Search for the cell housing the specified text and yield its [x, y] center coordinate. 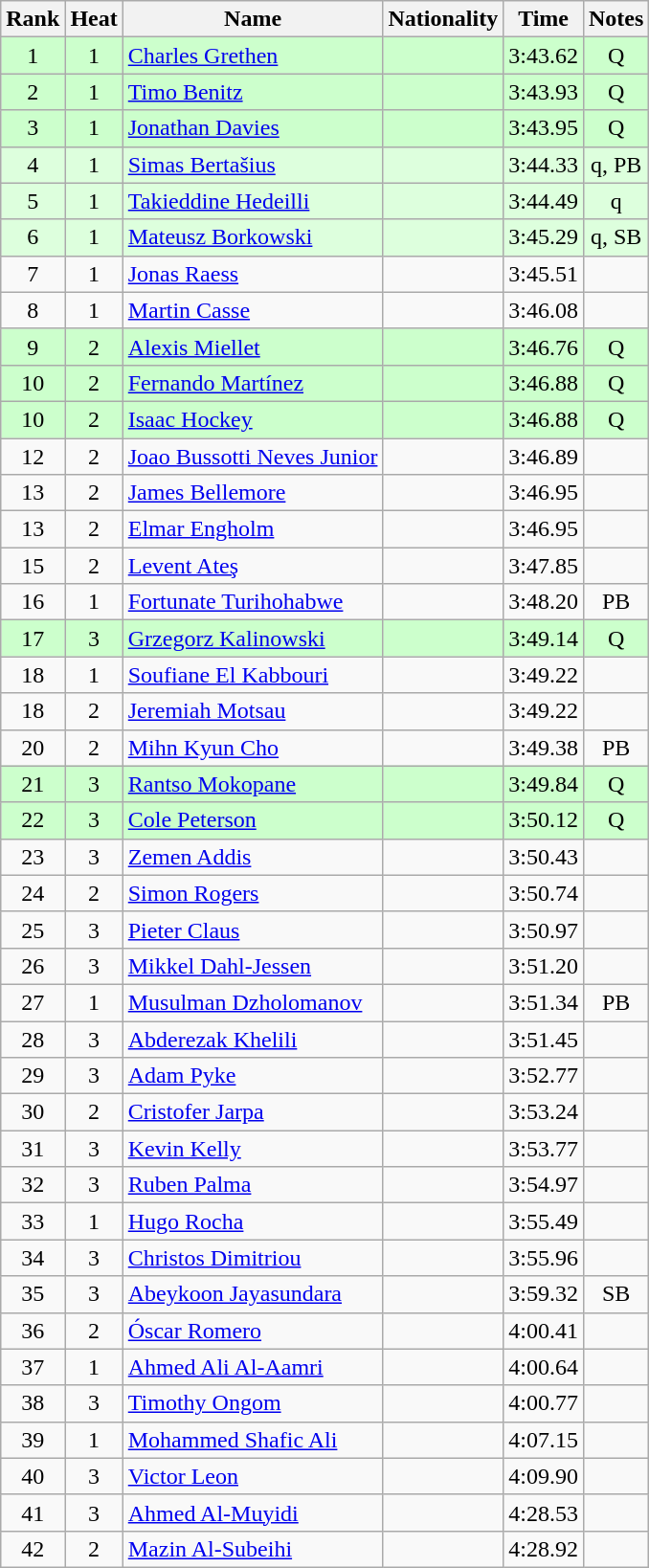
Charles Grethen [253, 56]
3:51.45 [544, 1039]
3:43.62 [544, 56]
3:46.76 [544, 347]
6 [33, 237]
7 [33, 274]
3:51.20 [544, 966]
Musulman Dzholomanov [253, 1002]
Jeremiah Motsau [253, 711]
3:45.51 [544, 274]
29 [33, 1076]
16 [33, 602]
Time [544, 19]
Mateusz Borkowski [253, 237]
3:52.77 [544, 1076]
3:50.74 [544, 893]
3:54.97 [544, 1185]
Fernando Martínez [253, 383]
3:44.33 [544, 165]
Simon Rogers [253, 893]
4:28.92 [544, 1549]
30 [33, 1112]
3:59.32 [544, 1294]
24 [33, 893]
Rank [33, 19]
9 [33, 347]
Simas Bertašius [253, 165]
Nationality [443, 19]
12 [33, 457]
Ahmed Al-Muyidi [253, 1512]
Joao Bussotti Neves Junior [253, 457]
Grzegorz Kalinowski [253, 638]
39 [33, 1440]
27 [33, 1002]
3:51.34 [544, 1002]
4:28.53 [544, 1512]
3:47.85 [544, 566]
4:07.15 [544, 1440]
Mihn Kyun Cho [253, 748]
Pieter Claus [253, 930]
20 [33, 748]
Adam Pyke [253, 1076]
Óscar Romero [253, 1331]
Levent Ateş [253, 566]
3:53.77 [544, 1149]
26 [33, 966]
Mikkel Dahl-Jessen [253, 966]
Rantso Mokopane [253, 784]
3:53.24 [544, 1112]
3:43.95 [544, 128]
8 [33, 310]
Jonathan Davies [253, 128]
Timo Benitz [253, 92]
Soufiane El Kabbouri [253, 675]
Notes [615, 19]
q [615, 201]
Abeykoon Jayasundara [253, 1294]
Hugo Rocha [253, 1221]
Takieddine Hedeilli [253, 201]
4:00.77 [544, 1403]
3:50.12 [544, 820]
3:49.84 [544, 784]
15 [33, 566]
3:50.43 [544, 857]
25 [33, 930]
17 [33, 638]
Mohammed Shafic Ali [253, 1440]
21 [33, 784]
Timothy Ongom [253, 1403]
4:00.64 [544, 1367]
Fortunate Turihohabwe [253, 602]
3:46.08 [544, 310]
35 [33, 1294]
Elmar Engholm [253, 529]
Victor Leon [253, 1476]
41 [33, 1512]
Alexis Miellet [253, 347]
3:50.97 [544, 930]
3:49.38 [544, 748]
Ahmed Ali Al-Aamri [253, 1367]
James Bellemore [253, 493]
33 [33, 1221]
3:48.20 [544, 602]
3:55.96 [544, 1258]
5 [33, 201]
Martin Casse [253, 310]
Christos Dimitriou [253, 1258]
4 [33, 165]
Name [253, 19]
4:09.90 [544, 1476]
37 [33, 1367]
3:45.29 [544, 237]
42 [33, 1549]
38 [33, 1403]
q, SB [615, 237]
28 [33, 1039]
22 [33, 820]
3:55.49 [544, 1221]
Heat [94, 19]
Zemen Addis [253, 857]
3:43.93 [544, 92]
34 [33, 1258]
Abderezak Khelili [253, 1039]
4:00.41 [544, 1331]
SB [615, 1294]
Isaac Hockey [253, 419]
3:49.14 [544, 638]
Ruben Palma [253, 1185]
Mazin Al-Subeihi [253, 1549]
Jonas Raess [253, 274]
36 [33, 1331]
40 [33, 1476]
32 [33, 1185]
3:46.89 [544, 457]
23 [33, 857]
Kevin Kelly [253, 1149]
Cole Peterson [253, 820]
q, PB [615, 165]
31 [33, 1149]
Cristofer Jarpa [253, 1112]
3:44.49 [544, 201]
